Provide the [X, Y] coordinate of the cell's center where the given text is located.  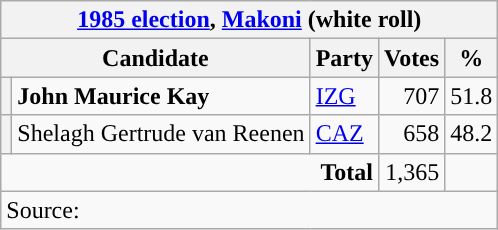
1985 election, Makoni (white roll) [250, 20]
Party [344, 58]
658 [411, 134]
Votes [411, 58]
1,365 [411, 172]
% [472, 58]
707 [411, 96]
IZG [344, 96]
Candidate [156, 58]
48.2 [472, 134]
Source: [250, 210]
Shelagh Gertrude van Reenen [161, 134]
CAZ [344, 134]
John Maurice Kay [161, 96]
51.8 [472, 96]
Total [190, 172]
